From the cell containing the given text, extract its center point as [x, y] coordinate. 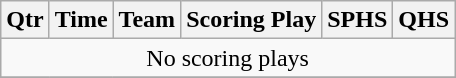
Time [81, 20]
Team [147, 20]
No scoring plays [228, 58]
Qtr [25, 20]
SPHS [358, 20]
Scoring Play [252, 20]
QHS [424, 20]
